For the text-containing cell, return its midpoint in [x, y] coordinate format. 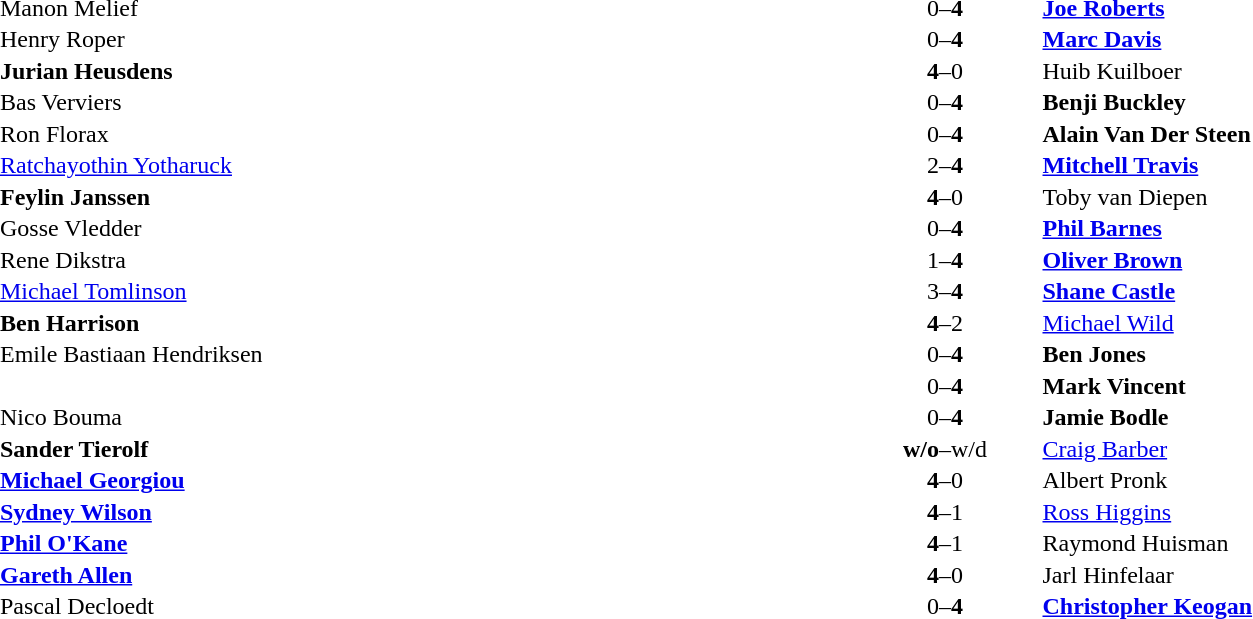
w/o–w/d [944, 449]
1–4 [944, 260]
3–4 [944, 291]
2–4 [944, 165]
4–2 [944, 323]
